Return [x, y] of the center of cell containing provided text 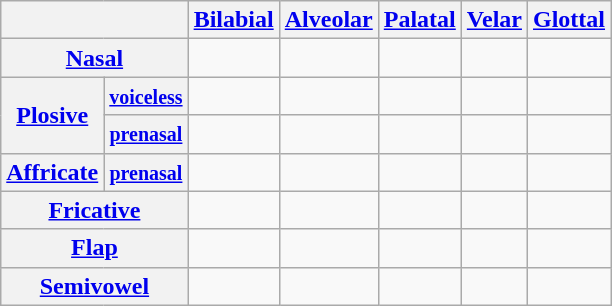
Glottal [568, 20]
Semivowel [94, 286]
Flap [94, 248]
Nasal [94, 58]
voiceless [146, 96]
Bilabial [234, 20]
Alveolar [328, 20]
Palatal [420, 20]
Plosive [52, 115]
Affricate [52, 172]
Velar [494, 20]
Fricative [94, 210]
